Scan for the cell matching the given text and deliver its [x, y] coordinate at center. 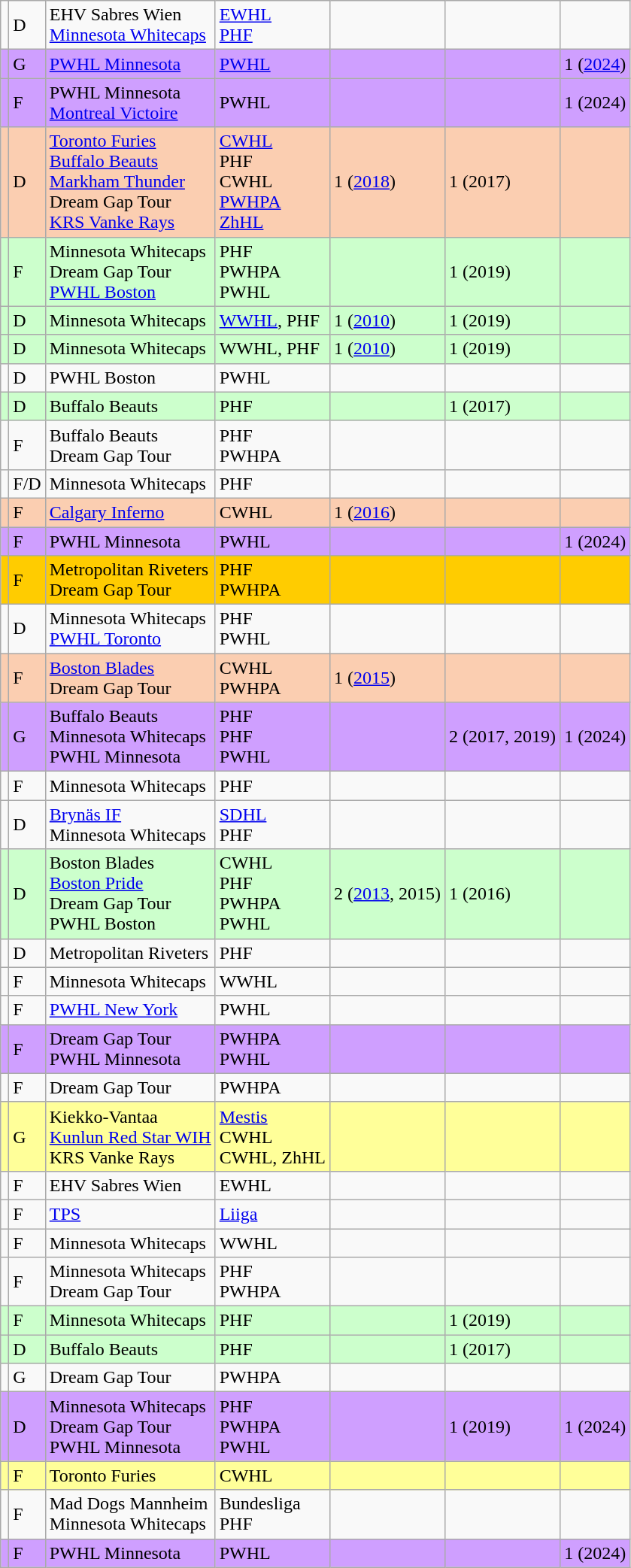
SDHLPHF [272, 824]
Toronto Furies [130, 1475]
Buffalo BeautsMinnesota WhitecapsPWHL Minnesota [130, 737]
Brynäs IFMinnesota Whitecaps [130, 824]
PWHL New York [130, 1010]
F/D [27, 484]
CWHLPHFPWHPAPWHL [272, 893]
1 (2015) [388, 678]
Kiekko-VantaaKunlun Red Star WIHKRS Vanke Rays [130, 1136]
MestisCWHLCWHL, ZhHL [272, 1136]
Boston BladesBoston PrideDream Gap TourPWHL Boston [130, 893]
Buffalo BeautsDream Gap Tour [130, 445]
EWHL [272, 1185]
Metropolitan Riveters [130, 953]
Metropolitan RivetersDream Gap Tour [130, 581]
PHFPWHL [272, 629]
Boston BladesDream Gap Tour [130, 678]
BundesligaPHF [272, 1515]
Mad Dogs MannheimMinnesota Whitecaps [130, 1515]
EHV Sabres Wien [130, 1185]
PWHPAPWHL [272, 1048]
1 (2018) [388, 182]
Toronto FuriesBuffalo BeautsMarkham ThunderDream Gap TourKRS Vanke Rays [130, 182]
CWHLPWHPA [272, 678]
Dream Gap TourPWHL Minnesota [130, 1048]
EHV Sabres WienMinnesota Whitecaps [130, 26]
Minnesota Whitecaps Dream Gap TourPWHL Boston [130, 271]
PWHL MinnesotaMontreal Victoire [130, 102]
CWHLPHFCWHLPWHPAZhHL [272, 182]
Minnesota WhitecapsDream Gap Tour [130, 1281]
Calgary Inferno [130, 512]
Minnesota WhitecapsDream Gap TourPWHL Minnesota [130, 1427]
Liiga [272, 1214]
2 (2017, 2019) [502, 737]
PHFPHFPWHL [272, 737]
PWHL Boston [130, 378]
2 (2013, 2015) [388, 893]
Minnesota WhitecapsPWHL Toronto [130, 629]
EWHLPHF [272, 26]
TPS [130, 1214]
